Detect which cell encompasses the target text, then output its [x, y] center coordinate. 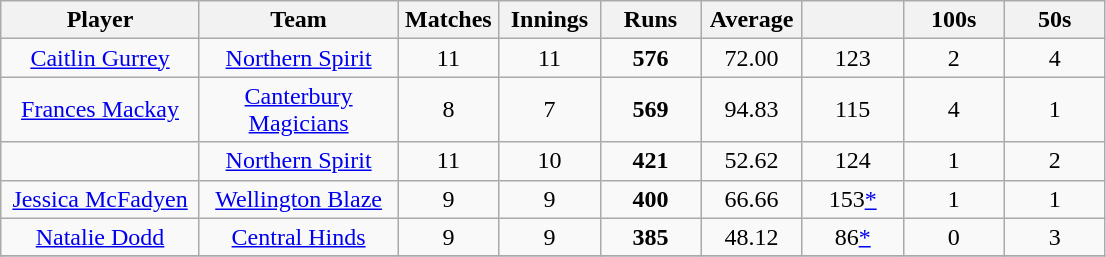
576 [650, 58]
421 [650, 161]
Runs [650, 20]
123 [852, 58]
Frances Mackay [100, 110]
52.62 [752, 161]
Jessica McFadyen [100, 199]
86* [852, 237]
0 [954, 237]
Player [100, 20]
569 [650, 110]
3 [1054, 237]
7 [550, 110]
Canterbury Magicians [298, 110]
Natalie Dodd [100, 237]
385 [650, 237]
72.00 [752, 58]
100s [954, 20]
10 [550, 161]
Caitlin Gurrey [100, 58]
50s [1054, 20]
66.66 [752, 199]
115 [852, 110]
8 [448, 110]
Innings [550, 20]
Team [298, 20]
124 [852, 161]
94.83 [752, 110]
Central Hinds [298, 237]
Wellington Blaze [298, 199]
48.12 [752, 237]
Average [752, 20]
400 [650, 199]
Matches [448, 20]
153* [852, 199]
